Find where the given text appears and provide that cell's center as [X, Y] coordinate. 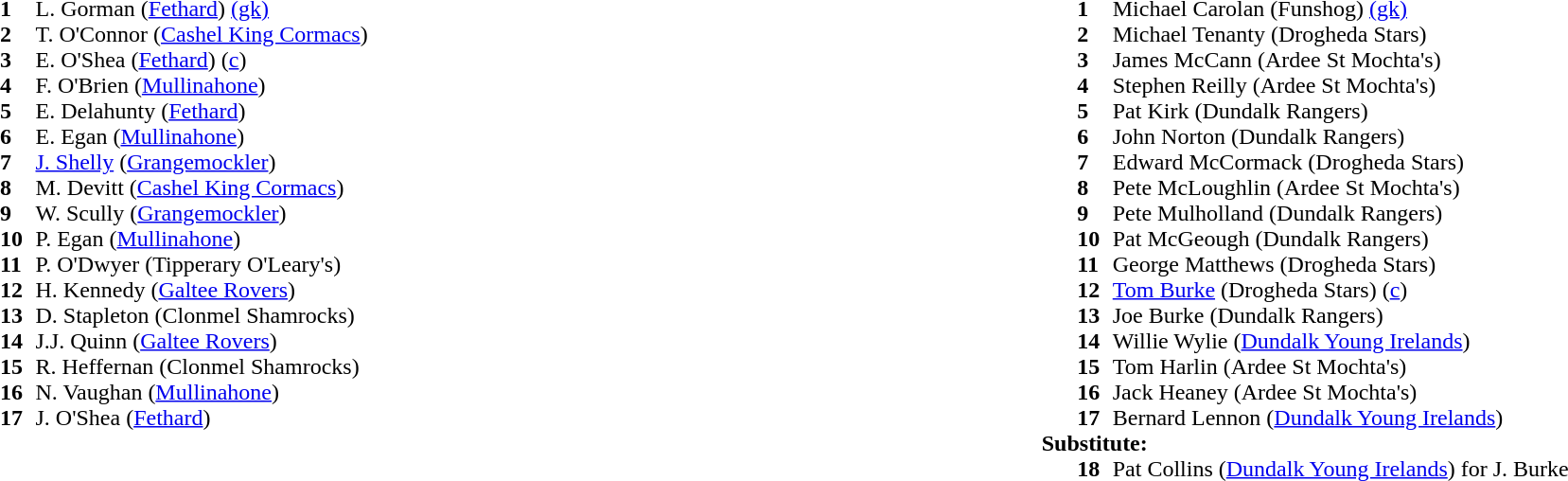
E. Delahunty (Fethard) [203, 112]
J. O'Shea (Fethard) [203, 419]
F. O'Brien (Mullinahone) [203, 85]
E. Egan (Mullinahone) [203, 136]
J. Shelly (Grangemockler) [203, 163]
H. Kennedy (Galtee Rovers) [203, 290]
J.J. Quinn (Galtee Rovers) [203, 341]
E. O'Shea (Fethard) (c) [203, 61]
P. Egan (Mullinahone) [203, 239]
T. O'Connor (Cashel King Cormacs) [203, 34]
D. Stapleton (Clonmel Shamrocks) [203, 316]
W. Scully (Grangemockler) [203, 214]
N. Vaughan (Mullinahone) [203, 392]
R. Heffernan (Clonmel Shamrocks) [203, 367]
M. Devitt (Cashel King Cormacs) [203, 187]
P. O'Dwyer (Tipperary O'Leary's) [203, 265]
